Detect which cell encompasses the target text, then output its [x, y] center coordinate. 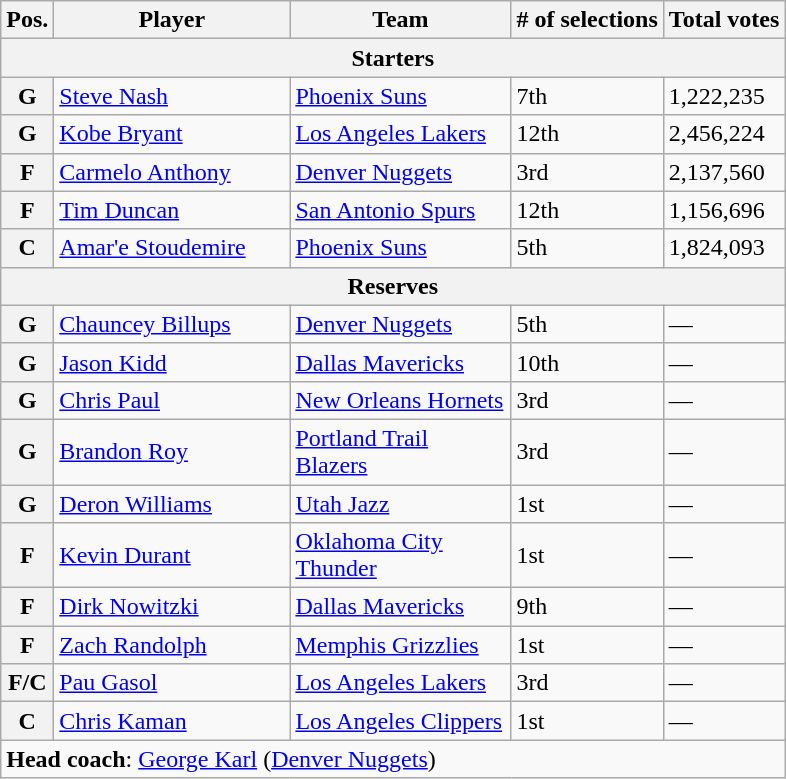
Kevin Durant [172, 556]
Pos. [28, 20]
Zach Randolph [172, 645]
Deron Williams [172, 503]
Total votes [724, 20]
Reserves [393, 286]
Oklahoma City Thunder [400, 556]
Pau Gasol [172, 683]
Memphis Grizzlies [400, 645]
San Antonio Spurs [400, 210]
Carmelo Anthony [172, 172]
1,156,696 [724, 210]
Los Angeles Clippers [400, 721]
9th [587, 607]
10th [587, 362]
Chris Paul [172, 400]
Head coach: George Karl (Denver Nuggets) [393, 759]
Jason Kidd [172, 362]
Chris Kaman [172, 721]
Brandon Roy [172, 452]
Starters [393, 58]
Kobe Bryant [172, 134]
7th [587, 96]
1,824,093 [724, 248]
Tim Duncan [172, 210]
New Orleans Hornets [400, 400]
Chauncey Billups [172, 324]
Portland Trail Blazers [400, 452]
# of selections [587, 20]
Utah Jazz [400, 503]
F/C [28, 683]
Dirk Nowitzki [172, 607]
1,222,235 [724, 96]
2,456,224 [724, 134]
Amar'e Stoudemire [172, 248]
Steve Nash [172, 96]
2,137,560 [724, 172]
Player [172, 20]
Team [400, 20]
